From the cell containing the given text, extract its center point as (x, y) coordinate. 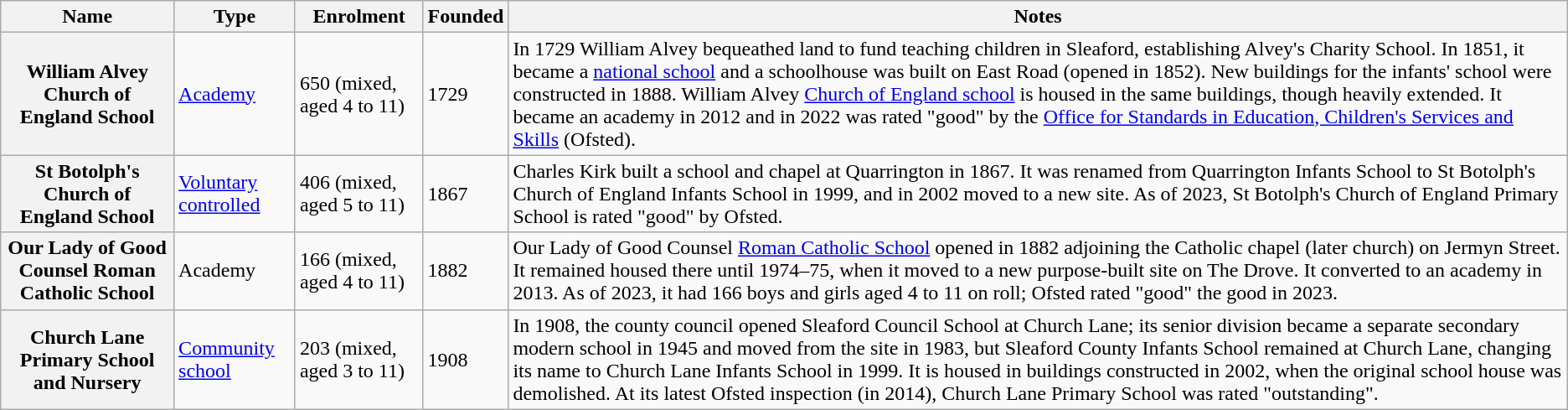
Name (87, 17)
William Alvey Church of England School (87, 94)
166 (mixed, aged 4 to 11) (358, 271)
Voluntary controlled (235, 194)
Church Lane Primary School and Nursery (87, 359)
Founded (466, 17)
650 (mixed, aged 4 to 11) (358, 94)
1882 (466, 271)
1729 (466, 94)
St Botolph's Church of England School (87, 194)
1908 (466, 359)
Our Lady of Good Counsel Roman Catholic School (87, 271)
Type (235, 17)
1867 (466, 194)
203 (mixed, aged 3 to 11) (358, 359)
406 (mixed, aged 5 to 11) (358, 194)
Notes (1038, 17)
Enrolment (358, 17)
Community school (235, 359)
